Detect which cell encompasses the target text, then output its [x, y] center coordinate. 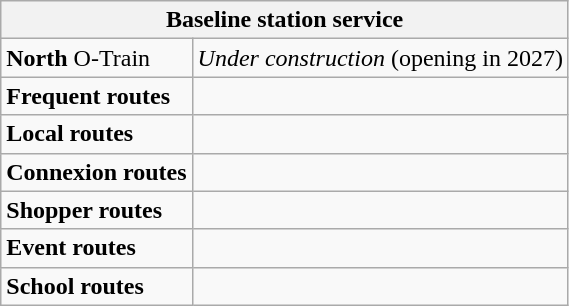
Shopper routes [96, 210]
School routes [96, 286]
Local routes [96, 134]
Connexion routes [96, 172]
Frequent routes [96, 96]
North O-Train [96, 58]
Under construction (opening in 2027) [380, 58]
Baseline station service [285, 20]
Event routes [96, 248]
